Capture the cell that displays the provided text and extract its [x, y] central coordinate. 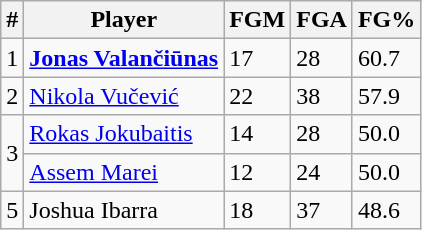
17 [258, 58]
Jonas Valančiūnas [124, 58]
12 [258, 172]
14 [258, 134]
Joshua Ibarra [124, 210]
Player [124, 20]
22 [258, 96]
Assem Marei [124, 172]
5 [12, 210]
37 [322, 210]
18 [258, 210]
60.7 [386, 58]
48.6 [386, 210]
# [12, 20]
1 [12, 58]
38 [322, 96]
57.9 [386, 96]
FGM [258, 20]
24 [322, 172]
2 [12, 96]
3 [12, 153]
Nikola Vučević [124, 96]
FG% [386, 20]
Rokas Jokubaitis [124, 134]
FGA [322, 20]
